Provide the (x, y) coordinate of the cell's center where the given text is located.  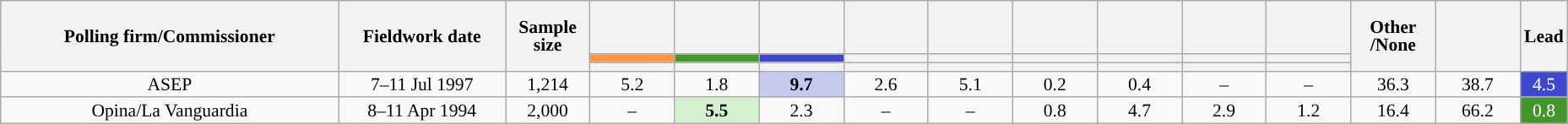
Other/None (1393, 35)
5.1 (970, 84)
Sample size (547, 35)
4.5 (1544, 84)
5.2 (632, 84)
Polling firm/Commissioner (170, 35)
Opina/La Vanguardia (170, 111)
0.2 (1055, 84)
2.6 (886, 84)
9.7 (801, 84)
8–11 Apr 1994 (422, 111)
7–11 Jul 1997 (422, 84)
5.5 (717, 111)
2,000 (547, 111)
38.7 (1478, 84)
66.2 (1478, 111)
2.3 (801, 111)
2.9 (1224, 111)
1,214 (547, 84)
Fieldwork date (422, 35)
0.4 (1139, 84)
36.3 (1393, 84)
4.7 (1139, 111)
Lead (1544, 35)
16.4 (1393, 111)
1.2 (1309, 111)
1.8 (717, 84)
ASEP (170, 84)
